Return the (x, y) coordinate for the center point of the cell that contains the specified text.  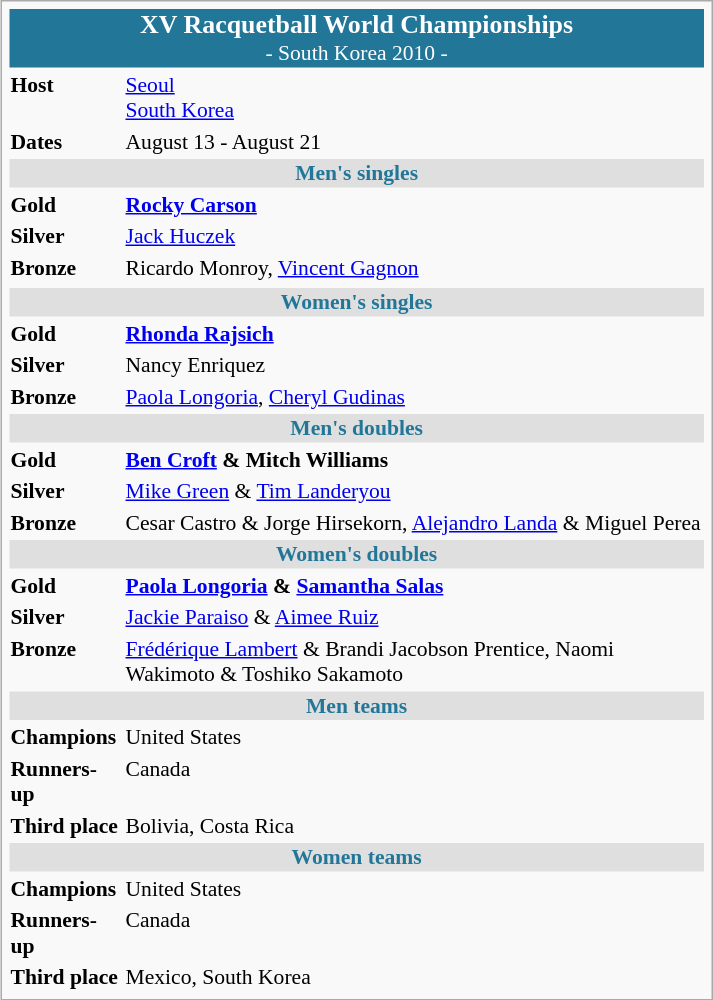
August 13 - August 21 (414, 141)
Mike Green & Tim Landeryou (414, 491)
Bolivia, Costa Rica (414, 825)
Nancy Enriquez (414, 365)
Women teams (356, 857)
XV Racquetball World Championships- South Korea 2010 - (356, 38)
Women's singles (356, 302)
Paola Longoria & Samantha Salas (414, 585)
Ricardo Monroy, Vincent Gagnon (414, 267)
Mexico, South Korea (414, 977)
Ben Croft & Mitch Williams (414, 459)
Cesar Castro & Jorge Hirsekorn, Alejandro Landa & Miguel Perea (414, 522)
Men's doubles (356, 428)
Men's singles (356, 173)
Jack Huczek (414, 236)
Dates (65, 141)
Jackie Paraiso & Aimee Ruiz (414, 617)
Seoul South Korea (414, 97)
Rocky Carson (414, 204)
Host (65, 97)
Frédérique Lambert & Brandi Jacobson Prentice, Naomi Wakimoto & Toshiko Sakamoto (414, 661)
Women's doubles (356, 554)
Men teams (356, 705)
Rhonda Rajsich (414, 333)
Paola Longoria, Cheryl Gudinas (414, 396)
